Identify which cell holds the provided text, then report its [X, Y] central coordinate. 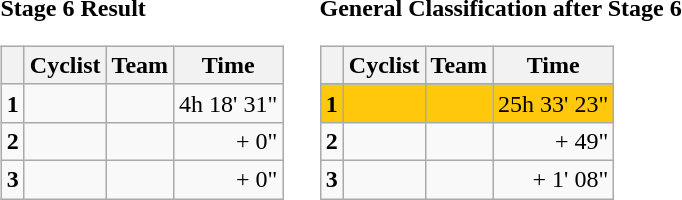
25h 33' 23" [554, 103]
+ 49" [554, 141]
+ 1' 08" [554, 179]
4h 18' 31" [228, 103]
